Locate the cell with the specified text and output its (x, y) center coordinate. 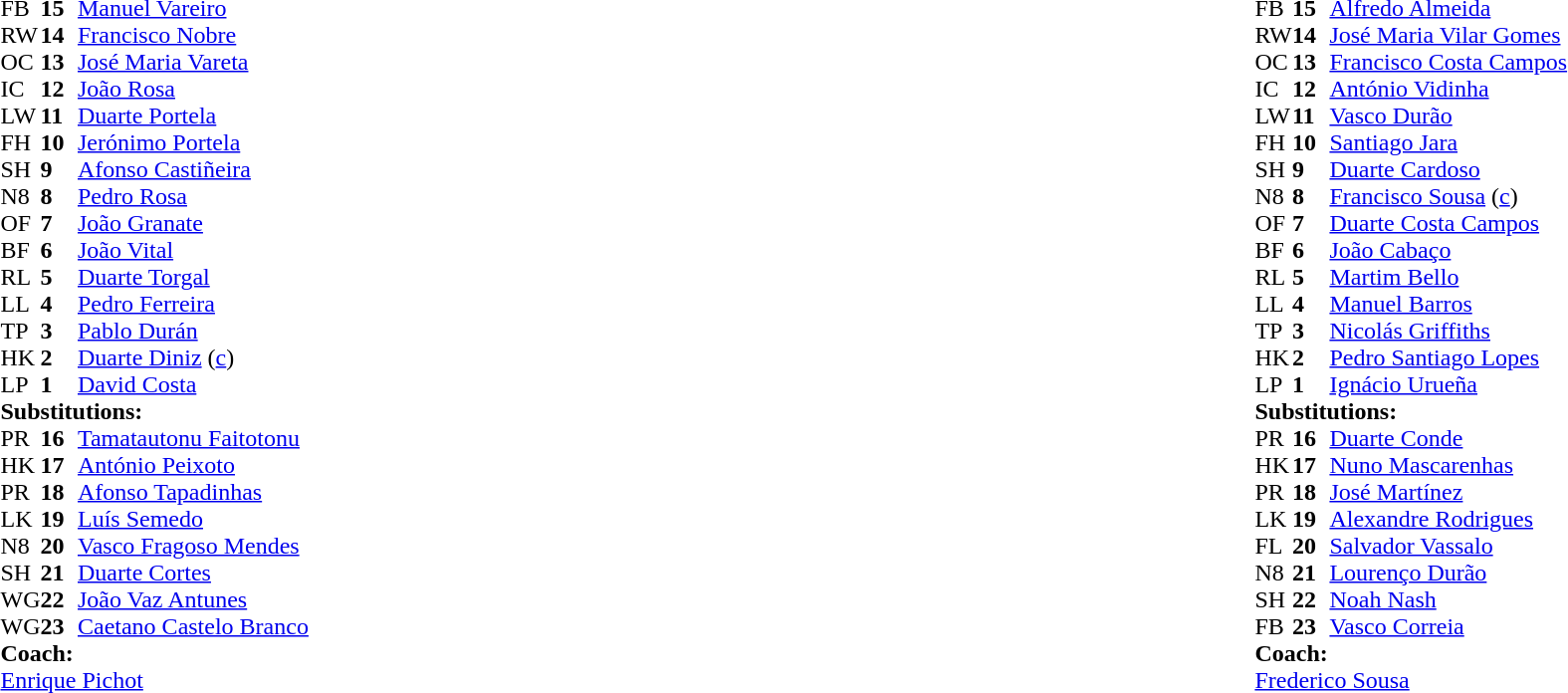
Nicolás Griffiths (1448, 331)
Jerónimo Portela (193, 143)
Santiago Jara (1448, 143)
Pedro Rosa (193, 197)
Martim Bello (1448, 277)
FL (1273, 546)
José Maria Vilar Gomes (1448, 36)
Afonso Tapadinhas (193, 492)
Francisco Nobre (193, 36)
João Vital (193, 251)
Duarte Torgal (193, 277)
Caetano Castelo Branco (193, 627)
António Peixoto (193, 466)
Nuno Mascarenhas (1448, 466)
João Granate (193, 223)
João Vaz Antunes (193, 599)
António Vidinha (1448, 90)
Manuel Barros (1448, 305)
Luís Semedo (193, 520)
Tamatautonu Faitotonu (193, 438)
Ignácio Urueña (1448, 384)
João Rosa (193, 90)
Lourenço Durão (1448, 574)
FB (1273, 627)
Pedro Ferreira (193, 305)
José Martínez (1448, 492)
José Maria Vareta (193, 62)
Duarte Diniz (c) (193, 358)
Duarte Cortes (193, 574)
David Costa (193, 384)
Duarte Conde (1448, 438)
Duarte Cardoso (1448, 169)
Duarte Costa Campos (1448, 223)
Francisco Costa Campos (1448, 62)
Alexandre Rodrigues (1448, 520)
Salvador Vassalo (1448, 546)
Vasco Durão (1448, 115)
João Cabaço (1448, 251)
Afonso Castiñeira (193, 169)
Pablo Durán (193, 331)
Pedro Santiago Lopes (1448, 358)
Noah Nash (1448, 599)
Vasco Correia (1448, 627)
Francisco Sousa (c) (1448, 197)
Vasco Fragoso Mendes (193, 546)
Duarte Portela (193, 115)
